Determine the [X, Y] coordinate at the center of the cell enclosing the given text.  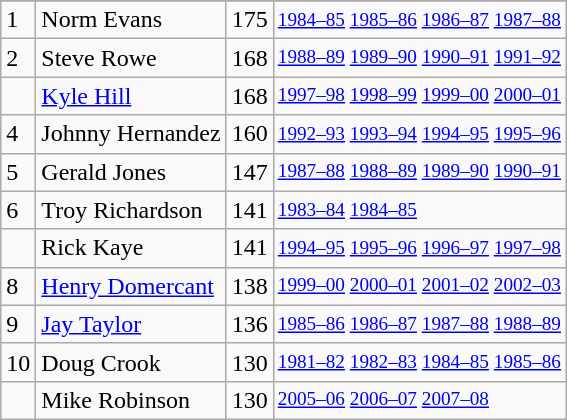
1988–89 1989–90 1990–91 1991–92 [419, 58]
2005–06 2006–07 2007–08 [419, 400]
Norm Evans [131, 20]
1985–86 1986–87 1987–88 1988–89 [419, 324]
175 [250, 20]
Steve Rowe [131, 58]
Mike Robinson [131, 400]
160 [250, 134]
1992–93 1993–94 1994–95 1995–96 [419, 134]
1997–98 1998–99 1999–00 2000–01 [419, 96]
Henry Domercant [131, 286]
2 [18, 58]
5 [18, 172]
9 [18, 324]
10 [18, 362]
Gerald Jones [131, 172]
Troy Richardson [131, 210]
8 [18, 286]
1987–88 1988–89 1989–90 1990–91 [419, 172]
Doug Crook [131, 362]
Rick Kaye [131, 248]
Jay Taylor [131, 324]
1983–84 1984–85 [419, 210]
1 [18, 20]
6 [18, 210]
Kyle Hill [131, 96]
1984–85 1985–86 1986–87 1987–88 [419, 20]
1999–00 2000–01 2001–02 2002–03 [419, 286]
136 [250, 324]
1994–95 1995–96 1996–97 1997–98 [419, 248]
147 [250, 172]
4 [18, 134]
138 [250, 286]
1981–82 1982–83 1984–85 1985–86 [419, 362]
Johnny Hernandez [131, 134]
